From the cell containing the given text, extract its center point as [x, y] coordinate. 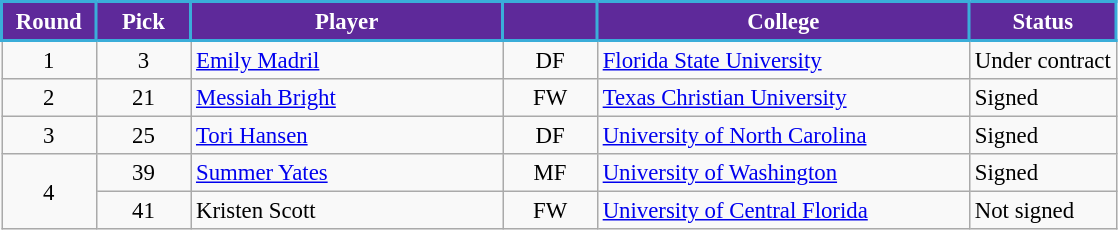
Under contract [1042, 60]
Florida State University [783, 60]
Round [50, 22]
Emily Madril [347, 60]
University of North Carolina [783, 136]
University of Washington [783, 173]
Status [1042, 22]
21 [144, 98]
Not signed [1042, 211]
Kristen Scott [347, 211]
MF [550, 173]
Player [347, 22]
2 [50, 98]
Summer Yates [347, 173]
25 [144, 136]
1 [50, 60]
Texas Christian University [783, 98]
College [783, 22]
University of Central Florida [783, 211]
4 [50, 192]
Pick [144, 22]
Messiah Bright [347, 98]
39 [144, 173]
41 [144, 211]
Tori Hansen [347, 136]
